Find where the given text appears and provide that cell's center as (X, Y) coordinate. 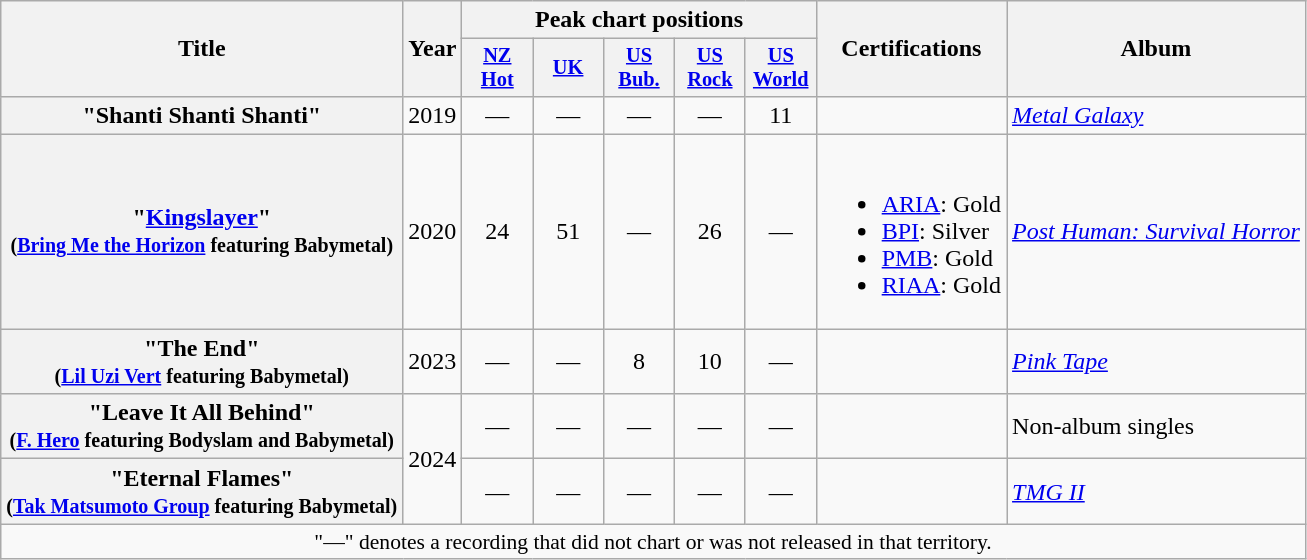
2024 (432, 459)
Title (202, 49)
"Shanti Shanti Shanti" (202, 115)
51 (568, 232)
Peak chart positions (639, 20)
8 (640, 362)
"—" denotes a recording that did not chart or was not released in that territory. (654, 542)
24 (498, 232)
"The End"(Lil Uzi Vert featuring Babymetal) (202, 362)
ARIA: GoldBPI: SilverPMB: GoldRIAA: Gold (911, 232)
10 (710, 362)
NZHot (498, 68)
USBub. (640, 68)
"Kingslayer"(Bring Me the Horizon featuring Babymetal) (202, 232)
2019 (432, 115)
Post Human: Survival Horror (1156, 232)
Album (1156, 49)
"Eternal Flames"(Tak Matsumoto Group featuring Babymetal) (202, 492)
26 (710, 232)
"Leave It All Behind"(F. Hero featuring Bodyslam and Babymetal) (202, 426)
Pink Tape (1156, 362)
2020 (432, 232)
UK (568, 68)
TMG II (1156, 492)
US World (780, 68)
2023 (432, 362)
USRock (710, 68)
Metal Galaxy (1156, 115)
11 (780, 115)
Year (432, 49)
Non-album singles (1156, 426)
Certifications (911, 49)
